Locate the cell with the specified text and output its [X, Y] center coordinate. 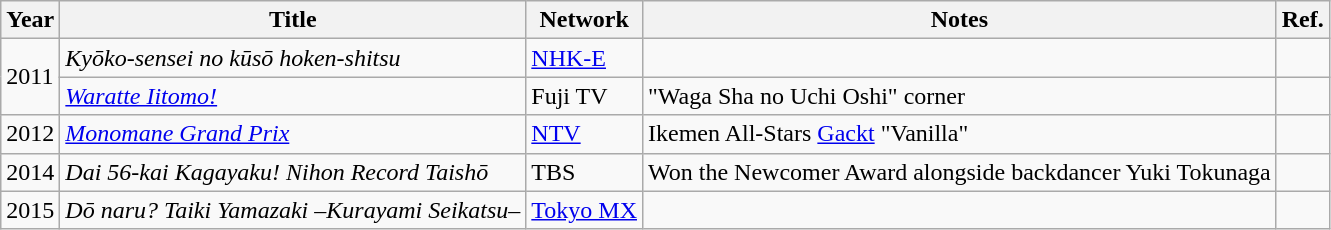
NHK-E [584, 58]
2015 [30, 210]
TBS [584, 172]
Tokyo MX [584, 210]
Won the Newcomer Award alongside backdancer Yuki Tokunaga [960, 172]
Monomane Grand Prix [293, 134]
Kyōko-sensei no kūsō hoken-shitsu [293, 58]
NTV [584, 134]
2011 [30, 77]
Ref. [1302, 20]
2014 [30, 172]
Year [30, 20]
"Waga Sha no Uchi Oshi" corner [960, 96]
2012 [30, 134]
Waratte Iitomo! [293, 96]
Notes [960, 20]
Dō naru? Taiki Yamazaki –Kurayami Seikatsu– [293, 210]
Network [584, 20]
Ikemen All-Stars Gackt "Vanilla" [960, 134]
Title [293, 20]
Fuji TV [584, 96]
Dai 56-kai Kagayaku! Nihon Record Taishō [293, 172]
